Return (x, y) of the center of cell containing provided text 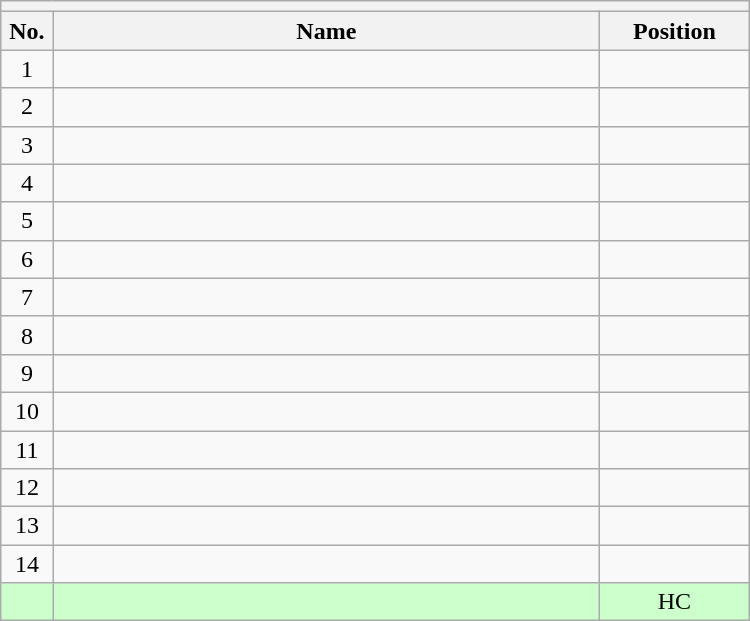
2 (27, 107)
9 (27, 373)
10 (27, 411)
7 (27, 297)
1 (27, 69)
4 (27, 183)
6 (27, 259)
12 (27, 488)
3 (27, 145)
No. (27, 31)
14 (27, 564)
HC (675, 602)
5 (27, 221)
13 (27, 526)
8 (27, 335)
Name (326, 31)
Position (675, 31)
11 (27, 449)
